Output the (X, Y) coordinate of the center of the cell containing the given text.  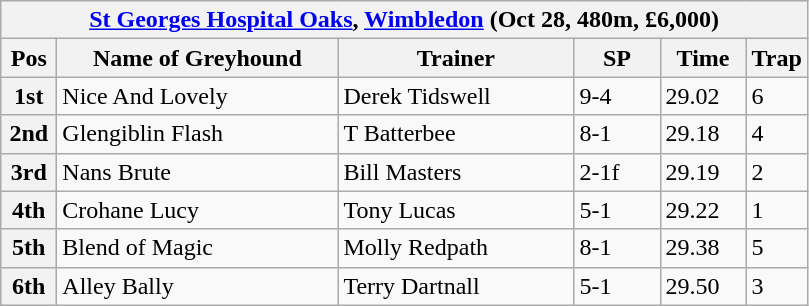
Nice And Lovely (198, 96)
T Batterbee (456, 134)
Molly Redpath (456, 248)
29.50 (703, 286)
Alley Bally (198, 286)
Name of Greyhound (198, 58)
Bill Masters (456, 172)
5th (29, 248)
4th (29, 210)
5 (776, 248)
6 (776, 96)
6th (29, 286)
3rd (29, 172)
Time (703, 58)
Derek Tidswell (456, 96)
1 (776, 210)
Crohane Lucy (198, 210)
Nans Brute (198, 172)
Pos (29, 58)
4 (776, 134)
Terry Dartnall (456, 286)
29.38 (703, 248)
Tony Lucas (456, 210)
9-4 (617, 96)
Glengiblin Flash (198, 134)
3 (776, 286)
Blend of Magic (198, 248)
29.18 (703, 134)
29.19 (703, 172)
St Georges Hospital Oaks, Wimbledon (Oct 28, 480m, £6,000) (404, 20)
2nd (29, 134)
29.22 (703, 210)
SP (617, 58)
1st (29, 96)
29.02 (703, 96)
2 (776, 172)
2-1f (617, 172)
Trap (776, 58)
Trainer (456, 58)
